Identify which cell holds the provided text, then report its [x, y] central coordinate. 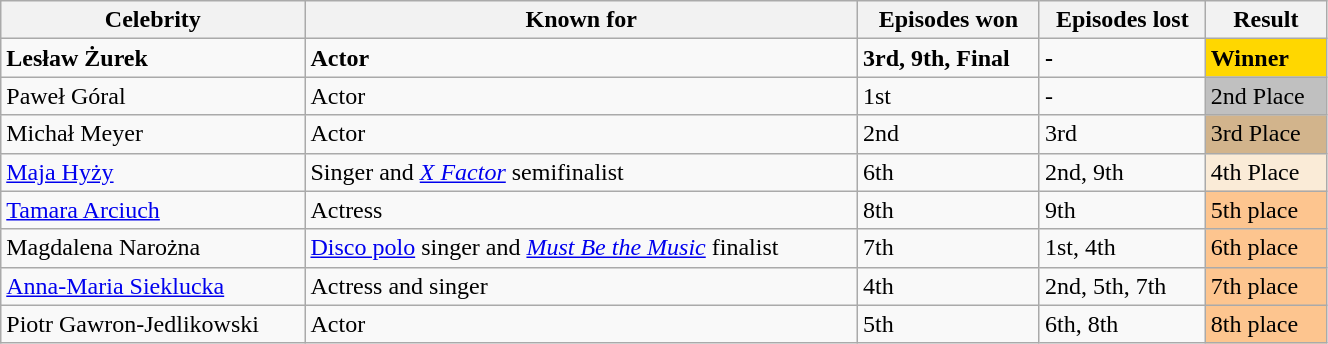
Known for [582, 20]
Anna-Maria Sieklucka [153, 286]
5th place [1266, 210]
9th [1122, 210]
2nd, 5th, 7th [1122, 286]
6th [948, 172]
Actress and singer [582, 286]
Episodes lost [1122, 20]
Piotr Gawron-Jedlikowski [153, 324]
Winner [1266, 58]
Episodes won [948, 20]
7th [948, 248]
Lesław Żurek [153, 58]
1st [948, 96]
Magdalena Narożna [153, 248]
3rd [1122, 134]
2nd [948, 134]
Celebrity [153, 20]
Michał Meyer [153, 134]
7th place [1266, 286]
Singer and X Factor semifinalist [582, 172]
Actress [582, 210]
4th [948, 286]
6th place [1266, 248]
3rd, 9th, Final [948, 58]
Tamara Arciuch [153, 210]
6th, 8th [1122, 324]
Paweł Góral [153, 96]
2nd, 9th [1122, 172]
4th Place [1266, 172]
8th [948, 210]
5th [948, 324]
1st, 4th [1122, 248]
2nd Place [1266, 96]
Disco polo singer and Must Be the Music finalist [582, 248]
Result [1266, 20]
8th place [1266, 324]
Maja Hyży [153, 172]
3rd Place [1266, 134]
